For the text-containing cell, return its midpoint in (x, y) coordinate format. 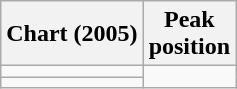
Peakposition (189, 34)
Chart (2005) (72, 34)
